Output the [X, Y] coordinate of the center of the cell containing the given text.  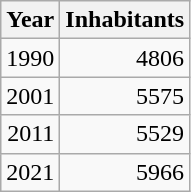
1990 [30, 58]
5575 [125, 96]
2001 [30, 96]
5529 [125, 134]
2021 [30, 172]
Year [30, 20]
2011 [30, 134]
Inhabitants [125, 20]
4806 [125, 58]
5966 [125, 172]
